From the cell containing the given text, extract its center point as (X, Y) coordinate. 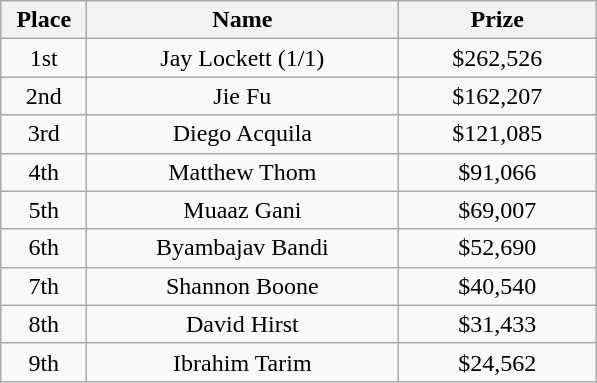
Jay Lockett (1/1) (242, 58)
David Hirst (242, 324)
4th (44, 172)
Prize (498, 20)
3rd (44, 134)
Name (242, 20)
6th (44, 248)
Ibrahim Tarim (242, 362)
1st (44, 58)
$262,526 (498, 58)
$31,433 (498, 324)
$91,066 (498, 172)
9th (44, 362)
$24,562 (498, 362)
$52,690 (498, 248)
Byambajav Bandi (242, 248)
8th (44, 324)
$121,085 (498, 134)
Place (44, 20)
2nd (44, 96)
7th (44, 286)
Shannon Boone (242, 286)
Matthew Thom (242, 172)
$69,007 (498, 210)
5th (44, 210)
Jie Fu (242, 96)
$40,540 (498, 286)
Diego Acquila (242, 134)
Muaaz Gani (242, 210)
$162,207 (498, 96)
